Locate the cell with the specified text and output its [X, Y] center coordinate. 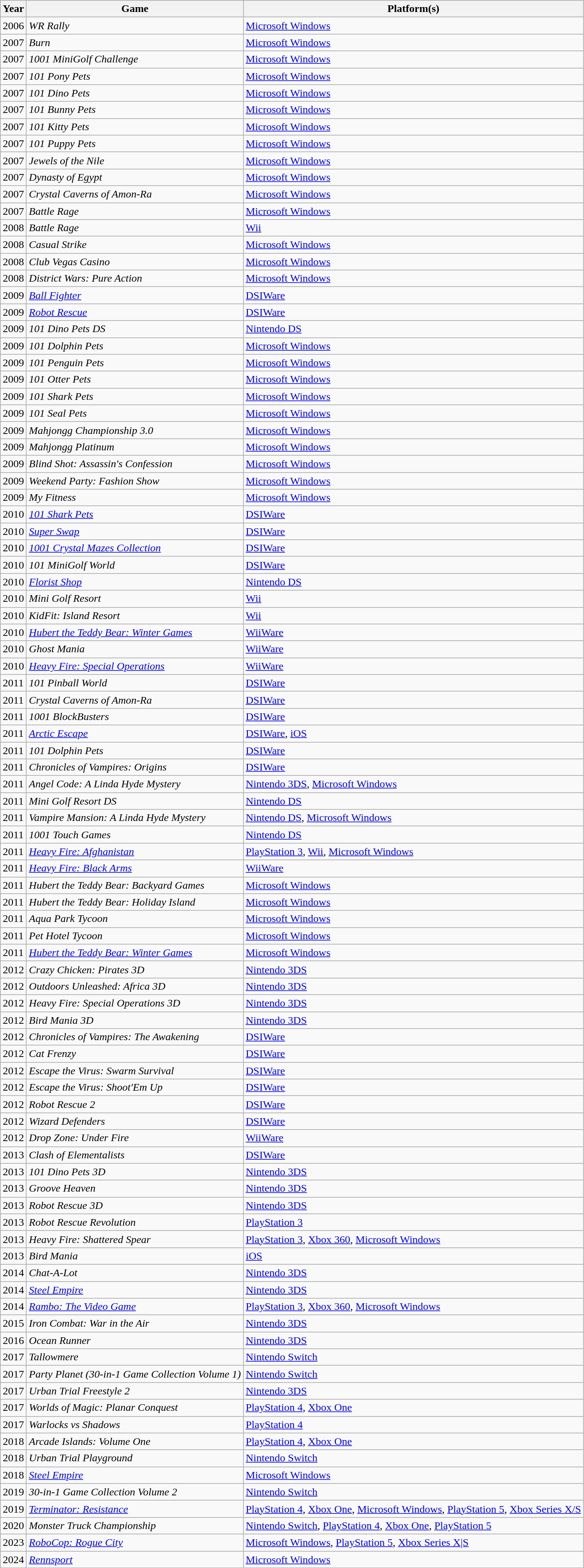
Vampire Mansion: A Linda Hyde Mystery [135, 818]
101 MiniGolf World [135, 565]
Year [13, 9]
30-in-1 Game Collection Volume 2 [135, 1492]
Ball Fighter [135, 295]
PlayStation 3 [413, 1222]
Chronicles of Vampires: The Awakening [135, 1037]
Clash of Elementalists [135, 1155]
Aqua Park Tycoon [135, 919]
Robot Rescue 3D [135, 1205]
Wizard Defenders [135, 1121]
Club Vegas Casino [135, 262]
Warlocks vs Shadows [135, 1425]
KidFit: Island Resort [135, 616]
Terminator: Resistance [135, 1509]
2015 [13, 1324]
DSIWare, iOS [413, 733]
2020 [13, 1525]
101 Dino Pets [135, 93]
Mahjongg Championship 3.0 [135, 430]
Urban Trial Playground [135, 1458]
PlayStation 4 [413, 1425]
Microsoft Windows, PlayStation 5, Xbox Series X|S [413, 1542]
101 Penguin Pets [135, 363]
101 Kitty Pets [135, 127]
1001 BlockBusters [135, 716]
Casual Strike [135, 245]
Super Swap [135, 531]
Groove Heaven [135, 1189]
Cat Frenzy [135, 1054]
Heavy Fire: Shattered Spear [135, 1239]
Angel Code: A Linda Hyde Mystery [135, 784]
2016 [13, 1340]
Mini Golf Resort DS [135, 801]
101 Pinball World [135, 683]
District Wars: Pure Action [135, 279]
2024 [13, 1559]
RoboCop: Rogue City [135, 1542]
101 Puppy Pets [135, 143]
WR Rally [135, 26]
Rambo: The Video Game [135, 1307]
101 Dino Pets DS [135, 329]
Iron Combat: War in the Air [135, 1324]
1001 Crystal Mazes Collection [135, 548]
Heavy Fire: Special Operations 3D [135, 1003]
Chronicles of Vampires: Origins [135, 767]
Nintendo Switch, PlayStation 4, Xbox One, PlayStation 5 [413, 1525]
PlayStation 4, Xbox One, Microsoft Windows, PlayStation 5, Xbox Series X/S [413, 1509]
Burn [135, 43]
Heavy Fire: Black Arms [135, 868]
Chat-A-Lot [135, 1273]
PlayStation 3, Wii, Microsoft Windows [413, 852]
Party Planet (30-in-1 Game Collection Volume 1) [135, 1374]
Heavy Fire: Special Operations [135, 666]
Hubert the Teddy Bear: Backyard Games [135, 885]
Mahjongg Platinum [135, 447]
Robot Rescue [135, 312]
Platform(s) [413, 9]
Nintendo DS, Microsoft Windows [413, 818]
Heavy Fire: Afghanistan [135, 852]
2006 [13, 26]
Blind Shot: Assassin's Confession [135, 464]
My Fitness [135, 498]
Nintendo 3DS, Microsoft Windows [413, 784]
Bird Mania 3D [135, 1020]
Arcade Islands: Volume One [135, 1441]
Ghost Mania [135, 649]
Dynasty of Egypt [135, 177]
Weekend Party: Fashion Show [135, 480]
2023 [13, 1542]
101 Otter Pets [135, 379]
101 Seal Pets [135, 413]
101 Dino Pets 3D [135, 1172]
Tallowmere [135, 1357]
Outdoors Unleashed: Africa 3D [135, 986]
101 Pony Pets [135, 76]
101 Bunny Pets [135, 110]
Mini Golf Resort [135, 599]
Game [135, 9]
Ocean Runner [135, 1340]
1001 MiniGolf Challenge [135, 59]
Escape the Virus: Swarm Survival [135, 1071]
Rennsport [135, 1559]
Florist Shop [135, 582]
Pet Hotel Tycoon [135, 936]
iOS [413, 1256]
Robot Rescue Revolution [135, 1222]
Robot Rescue 2 [135, 1104]
Drop Zone: Under Fire [135, 1138]
Escape the Virus: Shoot'Em Up [135, 1088]
Urban Trial Freestyle 2 [135, 1391]
Crazy Chicken: Pirates 3D [135, 969]
Bird Mania [135, 1256]
Jewels of the Nile [135, 160]
1001 Touch Games [135, 835]
Monster Truck Championship [135, 1525]
Worlds of Magic: Planar Conquest [135, 1408]
Arctic Escape [135, 733]
Hubert the Teddy Bear: Holiday Island [135, 902]
